Return the (x, y) coordinate for the center point of the cell that contains the specified text.  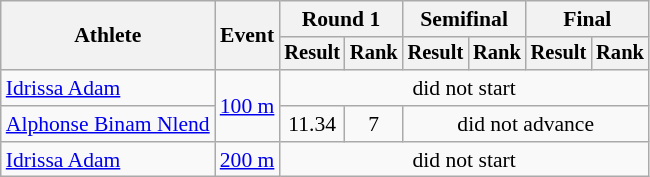
100 m (248, 106)
Idrissa Adam (108, 88)
Final (588, 19)
Athlete (108, 36)
Semifinal (464, 19)
Event (248, 36)
Round 1 (340, 19)
Alphonse Binam Nlend (108, 124)
7 (374, 124)
did not start (464, 88)
11.34 (312, 124)
did not advance (526, 124)
